Return [x, y] of the center of cell containing provided text 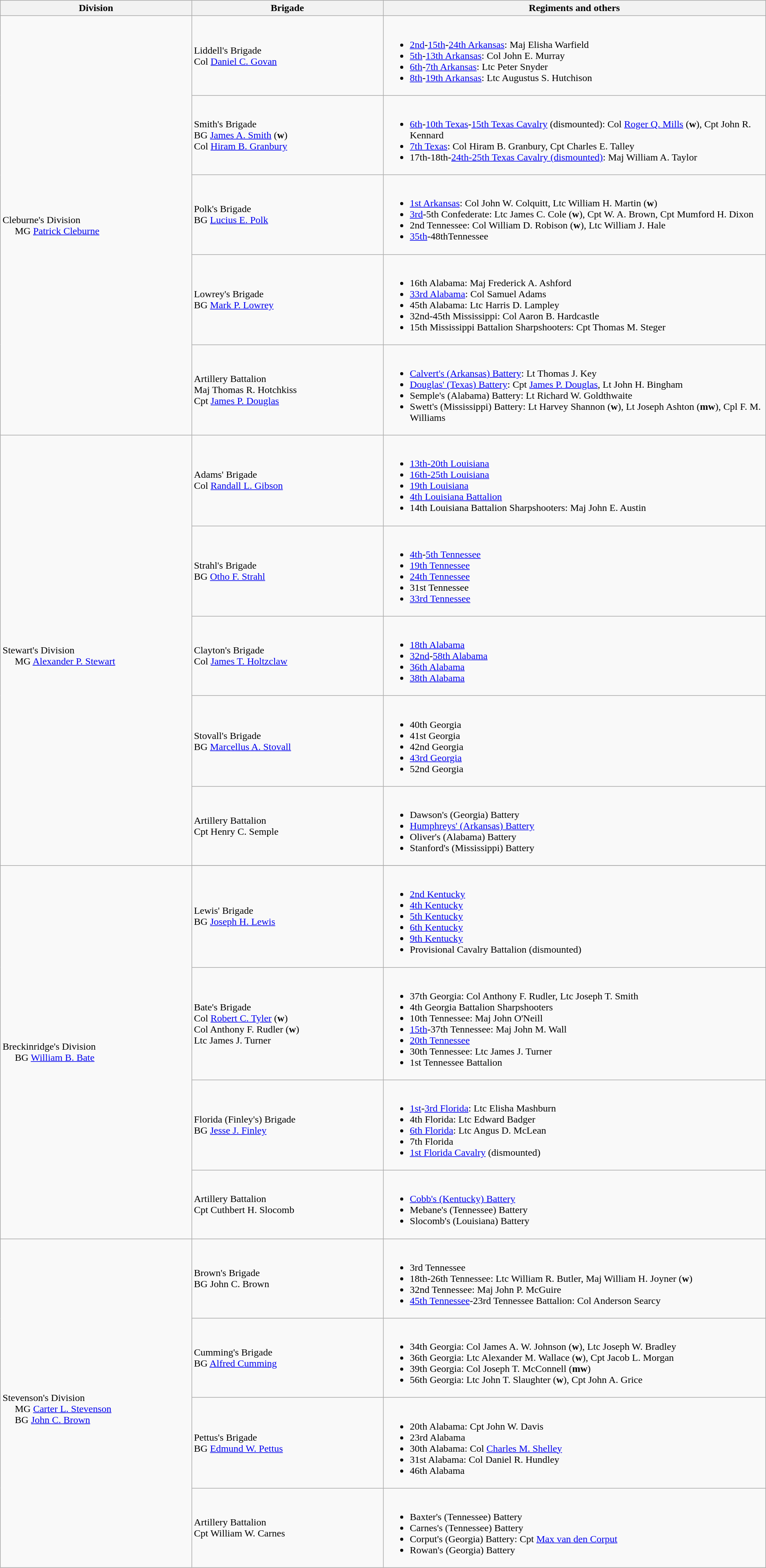
Artillery BattalionMaj Thomas R. Hotchkiss Cpt James P. Douglas [287, 390]
Clayton's BrigadeCol James T. Holtzclaw [287, 656]
Cleburne's Division MG Patrick Cleburne [96, 226]
Pettus's BrigadeBG Edmund W. Pettus [287, 1443]
Stewart's Division MG Alexander P. Stewart [96, 650]
Lewis' BrigadeBG Joseph H. Lewis [287, 916]
Division [96, 8]
Artillery BattalionCpt William W. Carnes [287, 1528]
Cumming's BrigadeBG Alfred Cumming [287, 1358]
13th-20th Louisiana16th-25th Louisiana19th Louisiana4th Louisiana Battalion14th Louisiana Battalion Sharpshooters: Maj John E. Austin [574, 481]
Lowrey's BrigadeBG Mark P. Lowrey [287, 300]
Baxter's (Tennessee) BatteryCarnes's (Tennessee) BatteryCorput's (Georgia) Battery: Cpt Max van den CorputRowan's (Georgia) Battery [574, 1528]
4th-5th Tennessee19th Tennessee24th Tennessee31st Tennessee33rd Tennessee [574, 571]
Stovall's BrigadeBG Marcellus A. Stovall [287, 741]
Stevenson's Division MG Carter L. Stevenson BG John C. Brown [96, 1403]
Polk's BrigadeBG Lucius E. Polk [287, 215]
Florida (Finley's) BrigadeBG Jesse J. Finley [287, 1125]
Artillery BattalionCpt Cuthbert H. Slocomb [287, 1204]
Breckinridge's Division BG William B. Bate [96, 1052]
Brown's BrigadeBG John C. Brown [287, 1279]
Brigade [287, 8]
Cobb's (Kentucky) BatteryMebane's (Tennessee) BatterySlocomb's (Louisiana) Battery [574, 1204]
Liddell's BrigadeCol Daniel C. Govan [287, 56]
Smith's BrigadeBG James A. Smith (w) Col Hiram B. Granbury [287, 135]
20th Alabama: Cpt John W. Davis23rd Alabama30th Alabama: Col Charles M. Shelley31st Alabama: Col Daniel R. Hundley46th Alabama [574, 1443]
Bate's BrigadeCol Robert C. Tyler (w) Col Anthony F. Rudler (w) Ltc James J. Turner [287, 1023]
Adams' BrigadeCol Randall L. Gibson [287, 481]
2nd Kentucky4th Kentucky5th Kentucky6th Kentucky9th KentuckyProvisional Cavalry Battalion (dismounted) [574, 916]
Artillery BattalionCpt Henry C. Semple [287, 826]
Strahl's BrigadeBG Otho F. Strahl [287, 571]
1st-3rd Florida: Ltc Elisha Mashburn4th Florida: Ltc Edward Badger6th Florida: Ltc Angus D. McLean7th Florida1st Florida Cavalry (dismounted) [574, 1125]
Dawson's (Georgia) BatteryHumphreys' (Arkansas) BatteryOliver's (Alabama) BatteryStanford's (Mississippi) Battery [574, 826]
Regiments and others [574, 8]
40th Georgia41st Georgia42nd Georgia43rd Georgia52nd Georgia [574, 741]
18th Alabama32nd-58th Alabama36th Alabama38th Alabama [574, 656]
